From the cell containing the given text, extract its center point as (X, Y) coordinate. 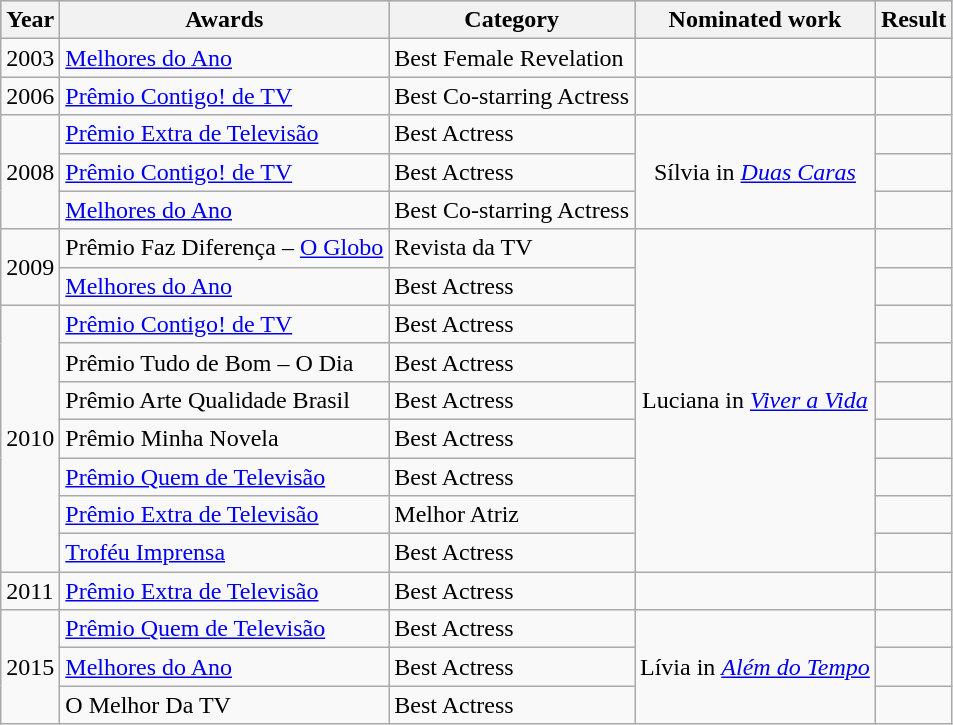
Lívia in Além do Tempo (754, 667)
Luciana in Viver a Vida (754, 400)
Prêmio Faz Diferença – O Globo (224, 248)
O Melhor Da TV (224, 705)
Awards (224, 20)
Best Female Revelation (512, 58)
Melhor Atriz (512, 515)
Prêmio Minha Novela (224, 438)
Sílvia in Duas Caras (754, 172)
2010 (30, 438)
Category (512, 20)
Prêmio Arte Qualidade Brasil (224, 400)
2009 (30, 267)
Troféu Imprensa (224, 553)
Year (30, 20)
2011 (30, 591)
2006 (30, 96)
Result (913, 20)
Nominated work (754, 20)
2003 (30, 58)
Revista da TV (512, 248)
2015 (30, 667)
2008 (30, 172)
Prêmio Tudo de Bom – O Dia (224, 362)
